For the text-containing cell, return its midpoint in [X, Y] coordinate format. 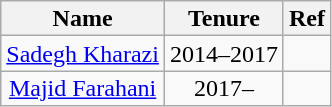
Majid Farahani [83, 88]
2014–2017 [224, 54]
Ref [306, 18]
Name [83, 18]
Tenure [224, 18]
Sadegh Kharazi [83, 54]
2017– [224, 88]
